Identify which cell holds the provided text, then report its [x, y] central coordinate. 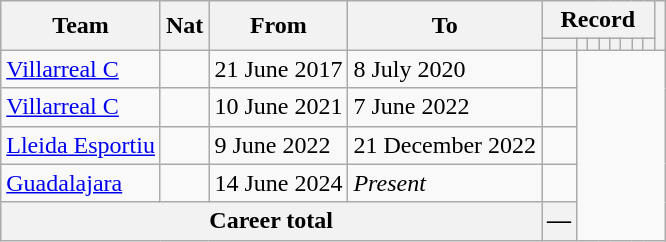
From [278, 26]
10 June 2021 [278, 107]
7 June 2022 [445, 107]
14 June 2024 [278, 183]
Team [81, 26]
— [560, 221]
Record [598, 20]
Present [445, 183]
Nat [184, 26]
9 June 2022 [278, 145]
Guadalajara [81, 183]
21 June 2017 [278, 69]
Career total [272, 221]
To [445, 26]
Lleida Esportiu [81, 145]
21 December 2022 [445, 145]
8 July 2020 [445, 69]
